Search for the cell housing the specified text and yield its (X, Y) center coordinate. 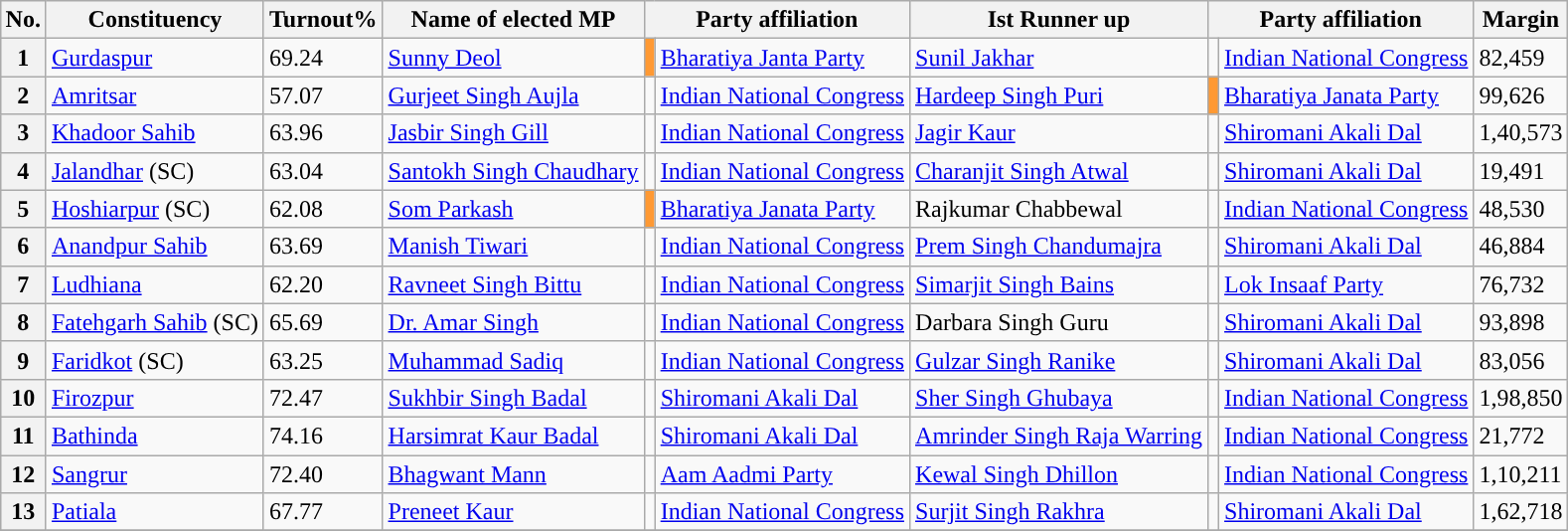
Patiala (155, 512)
Amrinder Singh Raja Warring (1059, 436)
Sukhbir Singh Badal (513, 398)
Sunil Jakhar (1059, 58)
Darbara Singh Guru (1059, 322)
82,459 (1520, 58)
63.04 (323, 171)
Fatehgarh Sahib (SC) (155, 322)
Faridkot (SC) (155, 360)
8 (23, 322)
Prem Singh Chandumajra (1059, 247)
2 (23, 95)
Sher Singh Ghubaya (1059, 398)
Rajkumar Chabbewal (1059, 209)
69.24 (323, 58)
Preneet Kaur (513, 512)
1,10,211 (1520, 474)
Gurjeet Singh Aujla (513, 95)
21,772 (1520, 436)
Bhagwant Mann (513, 474)
7 (23, 284)
Santokh Singh Chaudhary (513, 171)
19,491 (1520, 171)
Manish Tiwari (513, 247)
Som Parkash (513, 209)
12 (23, 474)
Gurdaspur (155, 58)
Sangrur (155, 474)
65.69 (323, 322)
Amritsar (155, 95)
99,626 (1520, 95)
Constituency (155, 20)
1 (23, 58)
Muhammad Sadiq (513, 360)
Lok Insaaf Party (1346, 284)
83,056 (1520, 360)
57.07 (323, 95)
Anandpur Sahib (155, 247)
Harsimrat Kaur Badal (513, 436)
Dr. Amar Singh (513, 322)
67.77 (323, 512)
63.96 (323, 133)
63.25 (323, 360)
74.16 (323, 436)
76,732 (1520, 284)
Hardeep Singh Puri (1059, 95)
Sunny Deol (513, 58)
Turnout% (323, 20)
46,884 (1520, 247)
Simarjit Singh Bains (1059, 284)
93,898 (1520, 322)
63.69 (323, 247)
Khadoor Sahib (155, 133)
Charanjit Singh Atwal (1059, 171)
62.20 (323, 284)
1,40,573 (1520, 133)
Surjit Singh Rakhra (1059, 512)
13 (23, 512)
5 (23, 209)
62.08 (323, 209)
Name of elected MP (513, 20)
1,98,850 (1520, 398)
48,530 (1520, 209)
Jalandhar (SC) (155, 171)
Jasbir Singh Gill (513, 133)
1,62,718 (1520, 512)
4 (23, 171)
9 (23, 360)
Ist Runner up (1059, 20)
6 (23, 247)
10 (23, 398)
Jagir Kaur (1059, 133)
Hoshiarpur (SC) (155, 209)
Aam Aadmi Party (782, 474)
Gulzar Singh Ranike (1059, 360)
Bathinda (155, 436)
72.40 (323, 474)
11 (23, 436)
72.47 (323, 398)
Ravneet Singh Bittu (513, 284)
3 (23, 133)
Firozpur (155, 398)
Bharatiya Janta Party (782, 58)
Kewal Singh Dhillon (1059, 474)
Ludhiana (155, 284)
No. (23, 20)
Margin (1520, 20)
